Pinpoint the cell where the given text exists, returning its (x, y) midpoint coordinate. 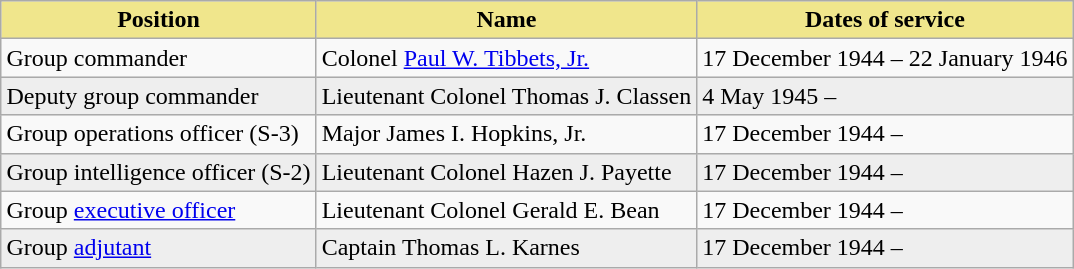
Lieutenant Colonel Hazen J. Payette (506, 172)
Position (158, 20)
Lieutenant Colonel Thomas J. Classen (506, 96)
Group operations officer (S-3) (158, 134)
Group adjutant (158, 248)
Group executive officer (158, 210)
Major James I. Hopkins, Jr. (506, 134)
Group commander (158, 58)
Lieutenant Colonel Gerald E. Bean (506, 210)
Captain Thomas L. Karnes (506, 248)
Name (506, 20)
17 December 1944 – 22 January 1946 (885, 58)
4 May 1945 – (885, 96)
Deputy group commander (158, 96)
Group intelligence officer (S-2) (158, 172)
Colonel Paul W. Tibbets, Jr. (506, 58)
Dates of service (885, 20)
